Identify which cell holds the provided text, then report its [x, y] central coordinate. 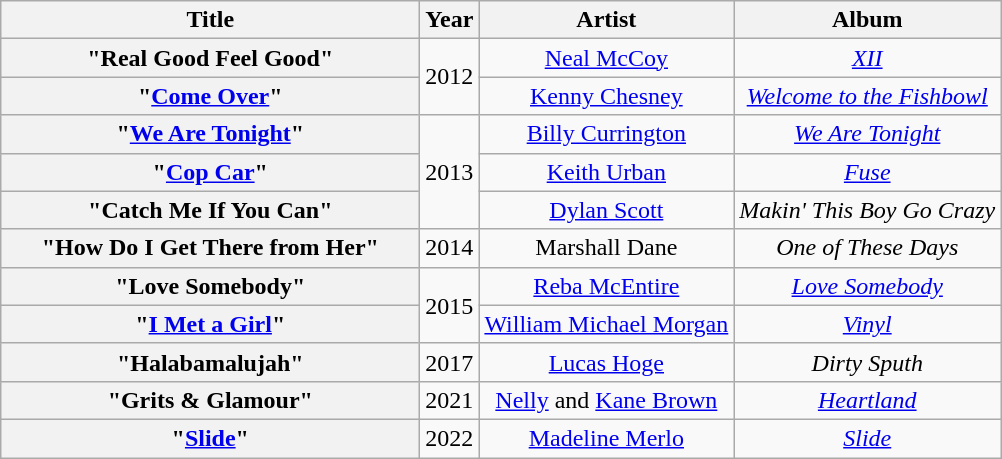
"Cop Car" [210, 172]
Madeline Merlo [606, 438]
2022 [450, 438]
Dirty Sputh [868, 362]
Keith Urban [606, 172]
Fuse [868, 172]
Billy Currington [606, 134]
2021 [450, 400]
Reba McEntire [606, 286]
2015 [450, 305]
One of These Days [868, 248]
Neal McCoy [606, 58]
"How Do I Get There from Her" [210, 248]
"Grits & Glamour" [210, 400]
2014 [450, 248]
Kenny Chesney [606, 96]
Title [210, 20]
Dylan Scott [606, 210]
"Real Good Feel Good" [210, 58]
"Love Somebody" [210, 286]
Vinyl [868, 324]
"I Met a Girl" [210, 324]
"Halabamalujah" [210, 362]
Marshall Dane [606, 248]
"Come Over" [210, 96]
Year [450, 20]
Slide [868, 438]
2012 [450, 77]
2017 [450, 362]
"We Are Tonight" [210, 134]
Welcome to the Fishbowl [868, 96]
"Catch Me If You Can" [210, 210]
We Are Tonight [868, 134]
William Michael Morgan [606, 324]
Lucas Hoge [606, 362]
XII [868, 58]
Album [868, 20]
Heartland [868, 400]
Love Somebody [868, 286]
Makin' This Boy Go Crazy [868, 210]
"Slide" [210, 438]
Nelly and Kane Brown [606, 400]
2013 [450, 172]
Artist [606, 20]
